Return the [x, y] coordinate for the center point of the cell that contains the specified text.  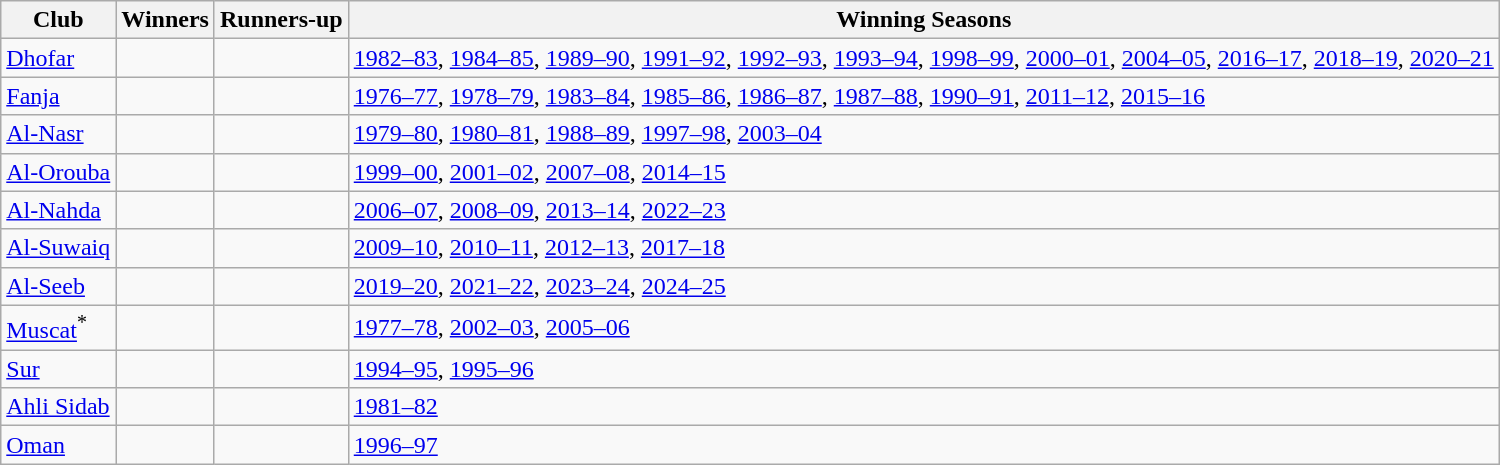
1981–82 [924, 407]
Winners [166, 20]
Al-Seeb [58, 286]
1976–77, 1978–79, 1983–84, 1985–86, 1986–87, 1987–88, 1990–91, 2011–12, 2015–16 [924, 96]
Al-Orouba [58, 172]
1979–80, 1980–81, 1988–89, 1997–98, 2003–04 [924, 134]
Al-Nahda [58, 210]
Ahli Sidab [58, 407]
1999–00, 2001–02, 2007–08, 2014–15 [924, 172]
1982–83, 1984–85, 1989–90, 1991–92, 1992–93, 1993–94, 1998–99, 2000–01, 2004–05, 2016–17, 2018–19, 2020–21 [924, 58]
1977–78, 2002–03, 2005–06 [924, 328]
Muscat* [58, 328]
Al-Suwaiq [58, 248]
Club [58, 20]
Al-Nasr [58, 134]
Fanja [58, 96]
Sur [58, 369]
Dhofar [58, 58]
2006–07, 2008–09, 2013–14, 2022–23 [924, 210]
2019–20, 2021–22, 2023–24, 2024–25 [924, 286]
Winning Seasons [924, 20]
1996–97 [924, 445]
2009–10, 2010–11, 2012–13, 2017–18 [924, 248]
Runners-up [281, 20]
1994–95, 1995–96 [924, 369]
Oman [58, 445]
